Locate the cell with the specified text and output its [X, Y] center coordinate. 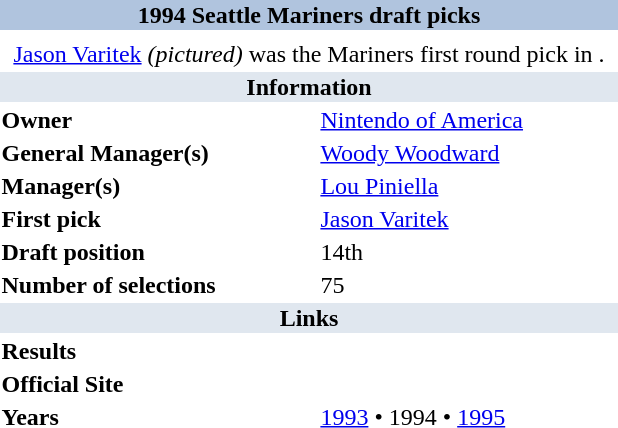
Official Site [158, 384]
75 [468, 285]
Information [309, 87]
First pick [158, 219]
Number of selections [158, 285]
1994 Seattle Mariners draft picks [309, 15]
Owner [158, 120]
14th [468, 252]
General Manager(s) [158, 153]
Woody Woodward [468, 153]
Results [158, 351]
Links [309, 318]
Jason Varitek [468, 219]
Lou Piniella [468, 186]
Nintendo of America [468, 120]
Draft position [158, 252]
Manager(s) [158, 186]
Jason Varitek (pictured) was the Mariners first round pick in . [309, 54]
